Find where the given text appears and provide that cell's center as (X, Y) coordinate. 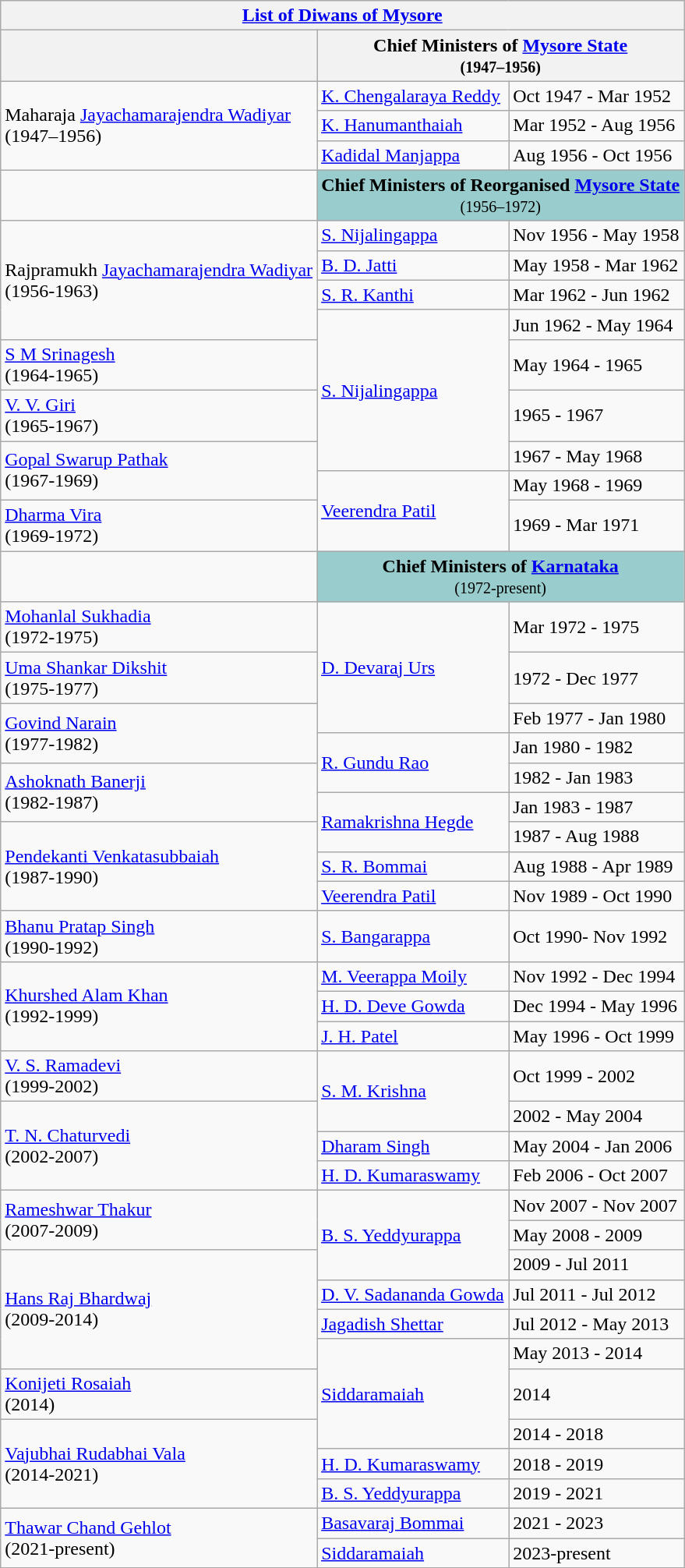
Oct 1999 - 2002 (597, 1076)
V. V. Giri(1965-1967) (159, 415)
Jan 1980 - 1982 (597, 748)
Mar 1952 - Aug 1956 (597, 126)
Dharma Vira(1969-1972) (159, 526)
May 2008 - 2009 (597, 1235)
1967 - May 1968 (597, 456)
Bhanu Pratap Singh(1990-1992) (159, 936)
May 1964 - 1965 (597, 365)
S. R. Kanthi (413, 295)
May 1996 - Oct 1999 (597, 1036)
2018 - 2019 (597, 1464)
J. H. Patel (413, 1036)
May 1968 - 1969 (597, 486)
1965 - 1967 (597, 415)
K. Chengalaraya Reddy (413, 96)
Maharaja Jayachamarajendra Wadiyar(1947–1956) (159, 126)
May 2013 - 2014 (597, 1354)
Kadidal Manjappa (413, 155)
H. D. Deve Gowda (413, 1006)
Jagadish Shettar (413, 1324)
2021 - 2023 (597, 1523)
Jun 1962 - May 1964 (597, 324)
S. Bangarappa (413, 936)
1972 - Dec 1977 (597, 678)
2014 (597, 1394)
Aug 1988 - Apr 1989 (597, 866)
1987 - Aug 1988 (597, 837)
Jan 1983 - 1987 (597, 807)
M. Veerappa Moily (413, 976)
Jul 2011 - Jul 2012 (597, 1294)
Chief Ministers of Karnataka(1972-present) (500, 577)
Nov 1992 - Dec 1994 (597, 976)
Oct 1947 - Mar 1952 (597, 96)
Nov 1989 - Oct 1990 (597, 896)
Thawar Chand Gehlot(2021-present) (159, 1538)
Nov 2007 - Nov 2007 (597, 1205)
Hans Raj Bhardwaj(2009-2014) (159, 1309)
Chief Ministers of Mysore State(1947–1956) (500, 56)
R. Gundu Rao (413, 763)
1969 - Mar 1971 (597, 526)
B. D. Jatti (413, 265)
Jul 2012 - May 2013 (597, 1324)
Nov 1956 - May 1958 (597, 235)
Gopal Swarup Pathak(1967-1969) (159, 471)
Basavaraj Bommai (413, 1523)
Pendekanti Venkatasubbaiah(1987-1990) (159, 866)
List of Diwans of Mysore (343, 16)
Uma Shankar Dikshit(1975-1977) (159, 678)
T. N. Chaturvedi(2002-2007) (159, 1146)
2002 - May 2004 (597, 1117)
K. Hanumanthaiah (413, 126)
Ramakrishna Hegde (413, 822)
Ashoknath Banerji(1982-1987) (159, 792)
2019 - 2021 (597, 1493)
Mar 1962 - Jun 1962 (597, 295)
S. R. Bommai (413, 866)
Aug 1956 - Oct 1956 (597, 155)
V. S. Ramadevi(1999-2002) (159, 1076)
Vajubhai Rudabhai Vala(2014-2021) (159, 1464)
S. M. Krishna (413, 1092)
May 2004 - Jan 2006 (597, 1146)
Mar 1972 - 1975 (597, 627)
Khurshed Alam Khan(1992-1999) (159, 1006)
2009 - Jul 2011 (597, 1265)
Rameshwar Thakur(2007-2009) (159, 1220)
Rajpramukh Jayachamarajendra Wadiyar(1956-1963) (159, 280)
Feb 1977 - Jan 1980 (597, 718)
Mohanlal Sukhadia(1972-1975) (159, 627)
1982 - Jan 1983 (597, 777)
Chief Ministers of Reorganised Mysore State(1956–1972) (500, 195)
2014 - 2018 (597, 1434)
D. Devaraj Urs (413, 667)
2023-present (597, 1552)
Oct 1990- Nov 1992 (597, 936)
Dec 1994 - May 1996 (597, 1006)
S M Srinagesh(1964-1965) (159, 365)
Konijeti Rosaiah(2014) (159, 1394)
Feb 2006 - Oct 2007 (597, 1176)
Dharam Singh (413, 1146)
Govind Narain(1977-1982) (159, 733)
D. V. Sadananda Gowda (413, 1294)
May 1958 - Mar 1962 (597, 265)
